Return (x, y) of the center of cell containing provided text 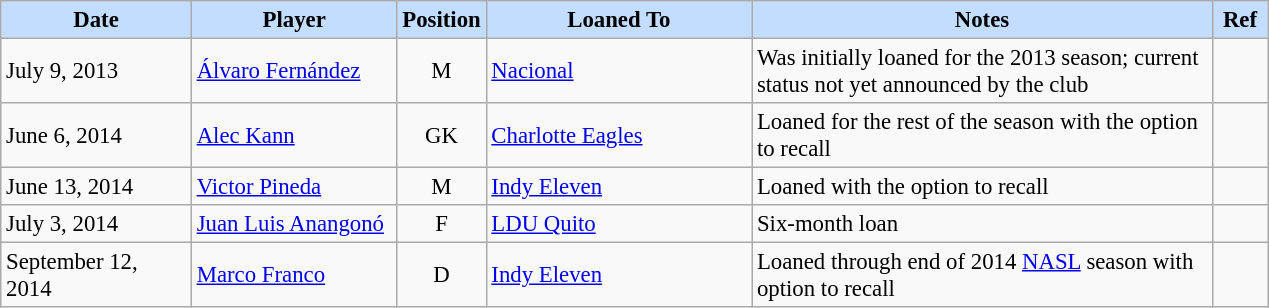
Loaned To (619, 20)
July 9, 2013 (96, 72)
Nacional (619, 72)
Notes (982, 20)
Álvaro Fernández (294, 72)
Six-month loan (982, 224)
Loaned through end of 2014 NASL season with option to recall (982, 276)
Player (294, 20)
Marco Franco (294, 276)
Alec Kann (294, 136)
Juan Luis Anangonó (294, 224)
September 12, 2014 (96, 276)
June 6, 2014 (96, 136)
Loaned with the option to recall (982, 187)
Charlotte Eagles (619, 136)
Loaned for the rest of the season with the option to recall (982, 136)
F (442, 224)
July 3, 2014 (96, 224)
Victor Pineda (294, 187)
June 13, 2014 (96, 187)
D (442, 276)
Ref (1240, 20)
Was initially loaned for the 2013 season; current status not yet announced by the club (982, 72)
Position (442, 20)
GK (442, 136)
Date (96, 20)
LDU Quito (619, 224)
